Capture the cell that displays the provided text and extract its (X, Y) central coordinate. 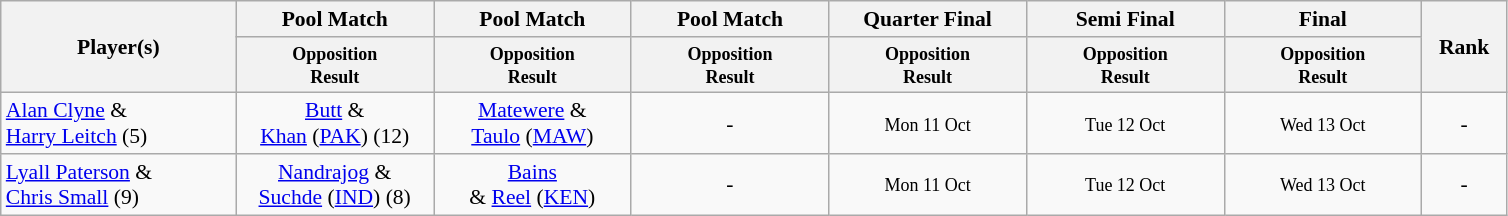
Matewere &Taulo (MAW) (533, 124)
Final (1323, 19)
Lyall Paterson &Chris Small (9) (118, 184)
Quarter Final (928, 19)
Rank (1464, 47)
Bains& Reel (KEN) (533, 184)
Alan Clyne &Harry Leitch (5) (118, 124)
Butt &Khan (PAK) (12) (335, 124)
Semi Final (1125, 19)
Nandrajog &Suchde (IND) (8) (335, 184)
Player(s) (118, 47)
